Return (X, Y) of the center of cell containing provided text 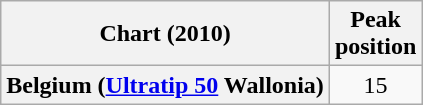
Belgium (Ultratip 50 Wallonia) (166, 85)
Peakposition (375, 34)
Chart (2010) (166, 34)
15 (375, 85)
